From the cell containing the given text, extract its center point as (X, Y) coordinate. 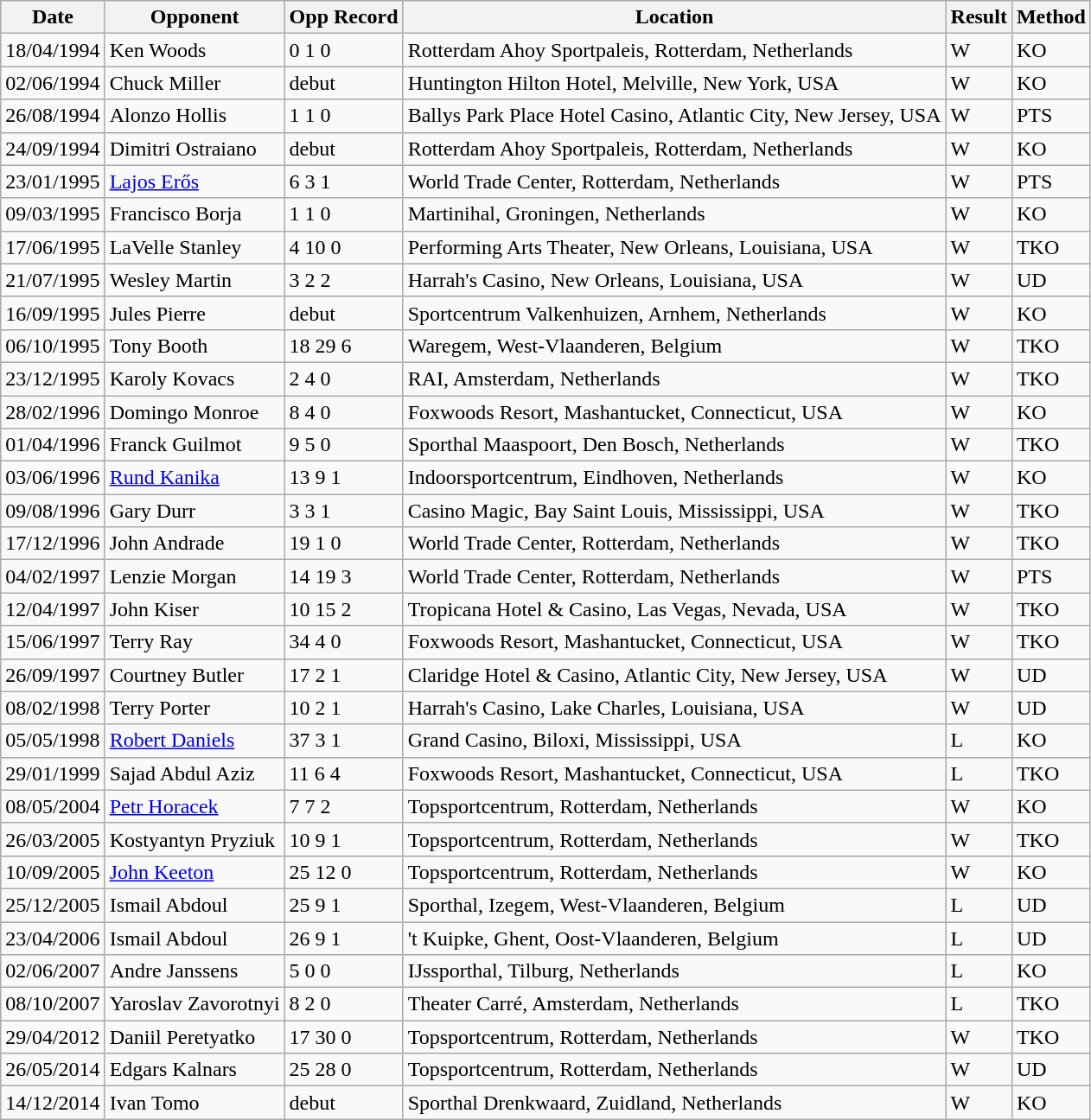
Huntington Hilton Hotel, Melville, New York, USA (674, 83)
Sajad Abdul Aziz (195, 773)
10 15 2 (344, 609)
29/01/1999 (53, 773)
IJssporthal, Tilburg, Netherlands (674, 971)
Tony Booth (195, 346)
2 4 0 (344, 379)
13 9 1 (344, 478)
Tropicana Hotel & Casino, Las Vegas, Nevada, USA (674, 609)
Robert Daniels (195, 741)
18/04/1994 (53, 50)
01/04/1996 (53, 445)
24/09/1994 (53, 149)
26/05/2014 (53, 1070)
03/06/1996 (53, 478)
John Kiser (195, 609)
Indoorsportcentrum, Eindhoven, Netherlands (674, 478)
19 1 0 (344, 544)
9 5 0 (344, 445)
Method (1051, 17)
26/09/1997 (53, 675)
08/02/1998 (53, 708)
Sporthal, Izegem, West-Vlaanderen, Belgium (674, 905)
Sporthal Maaspoort, Den Bosch, Netherlands (674, 445)
09/03/1995 (53, 214)
17 2 1 (344, 675)
06/10/1995 (53, 346)
Chuck Miller (195, 83)
Casino Magic, Bay Saint Louis, Mississippi, USA (674, 511)
0 1 0 (344, 50)
Lenzie Morgan (195, 576)
3 2 2 (344, 280)
Franck Guilmot (195, 445)
John Keeton (195, 872)
8 2 0 (344, 1004)
Date (53, 17)
23/04/2006 (53, 938)
Ballys Park Place Hotel Casino, Atlantic City, New Jersey, USA (674, 116)
09/08/1996 (53, 511)
Terry Ray (195, 642)
29/04/2012 (53, 1037)
26/03/2005 (53, 839)
Petr Horacek (195, 806)
25 9 1 (344, 905)
Claridge Hotel & Casino, Atlantic City, New Jersey, USA (674, 675)
25 28 0 (344, 1070)
10 2 1 (344, 708)
05/05/1998 (53, 741)
02/06/2007 (53, 971)
14 19 3 (344, 576)
21/07/1995 (53, 280)
12/04/1997 (53, 609)
Wesley Martin (195, 280)
Martinihal, Groningen, Netherlands (674, 214)
7 7 2 (344, 806)
Sportcentrum Valkenhuizen, Arnhem, Netherlands (674, 313)
17 30 0 (344, 1037)
LaVelle Stanley (195, 247)
Terry Porter (195, 708)
17/12/1996 (53, 544)
Daniil Peretyatko (195, 1037)
RAI, Amsterdam, Netherlands (674, 379)
Location (674, 17)
26 9 1 (344, 938)
15/06/1997 (53, 642)
Waregem, West-Vlaanderen, Belgium (674, 346)
Opp Record (344, 17)
34 4 0 (344, 642)
17/06/1995 (53, 247)
23/01/1995 (53, 181)
Andre Janssens (195, 971)
Domingo Monroe (195, 412)
10 9 1 (344, 839)
Yaroslav Zavorotnyi (195, 1004)
4 10 0 (344, 247)
Alonzo Hollis (195, 116)
25 12 0 (344, 872)
Francisco Borja (195, 214)
25/12/2005 (53, 905)
Gary Durr (195, 511)
04/02/1997 (53, 576)
02/06/1994 (53, 83)
Jules Pierre (195, 313)
16/09/1995 (53, 313)
Kostyantyn Pryziuk (195, 839)
6 3 1 (344, 181)
Sporthal Drenkwaard, Zuidland, Netherlands (674, 1103)
10/09/2005 (53, 872)
08/05/2004 (53, 806)
Theater Carré, Amsterdam, Netherlands (674, 1004)
Ivan Tomo (195, 1103)
14/12/2014 (53, 1103)
Ken Woods (195, 50)
John Andrade (195, 544)
23/12/1995 (53, 379)
Harrah's Casino, Lake Charles, Louisiana, USA (674, 708)
08/10/2007 (53, 1004)
3 3 1 (344, 511)
28/02/1996 (53, 412)
37 3 1 (344, 741)
Courtney Butler (195, 675)
Rund Kanika (195, 478)
Dimitri Ostraiano (195, 149)
Edgars Kalnars (195, 1070)
Karoly Kovacs (195, 379)
26/08/1994 (53, 116)
't Kuipke, Ghent, Oost-Vlaanderen, Belgium (674, 938)
Opponent (195, 17)
18 29 6 (344, 346)
Result (979, 17)
5 0 0 (344, 971)
11 6 4 (344, 773)
Harrah's Casino, New Orleans, Louisiana, USA (674, 280)
8 4 0 (344, 412)
Performing Arts Theater, New Orleans, Louisiana, USA (674, 247)
Grand Casino, Biloxi, Mississippi, USA (674, 741)
Lajos Erős (195, 181)
